Locate the cell with the specified text and output its [X, Y] center coordinate. 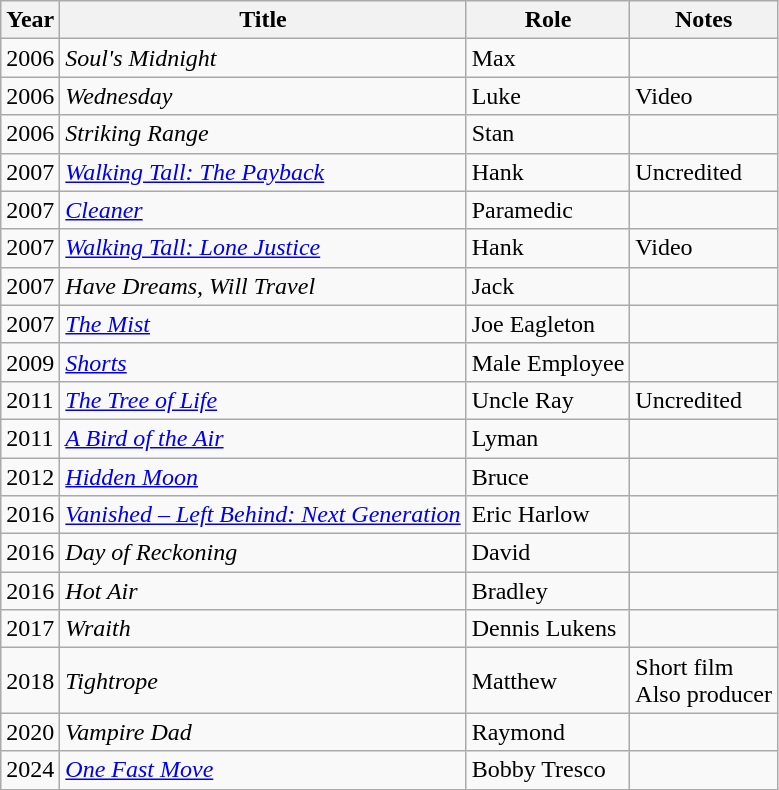
Vanished – Left Behind: Next Generation [263, 515]
Role [548, 20]
Paramedic [548, 210]
Vampire Dad [263, 732]
Hidden Moon [263, 477]
Lyman [548, 438]
Wraith [263, 629]
2012 [30, 477]
The Mist [263, 324]
Shorts [263, 362]
Day of Reckoning [263, 553]
Stan [548, 134]
Raymond [548, 732]
One Fast Move [263, 770]
Wednesday [263, 96]
Hot Air [263, 591]
Walking Tall: The Payback [263, 172]
Striking Range [263, 134]
Luke [548, 96]
Tightrope [263, 680]
2017 [30, 629]
Have Dreams, Will Travel [263, 286]
2024 [30, 770]
Eric Harlow [548, 515]
The Tree of Life [263, 400]
Year [30, 20]
2009 [30, 362]
Soul's Midnight [263, 58]
2020 [30, 732]
Uncle Ray [548, 400]
David [548, 553]
2018 [30, 680]
Max [548, 58]
Notes [704, 20]
Matthew [548, 680]
Walking Tall: Lone Justice [263, 248]
Dennis Lukens [548, 629]
Male Employee [548, 362]
Bruce [548, 477]
Joe Eagleton [548, 324]
Bradley [548, 591]
Jack [548, 286]
Short filmAlso producer [704, 680]
Cleaner [263, 210]
A Bird of the Air [263, 438]
Title [263, 20]
Bobby Tresco [548, 770]
